Pinpoint the cell where the given text exists, returning its (x, y) midpoint coordinate. 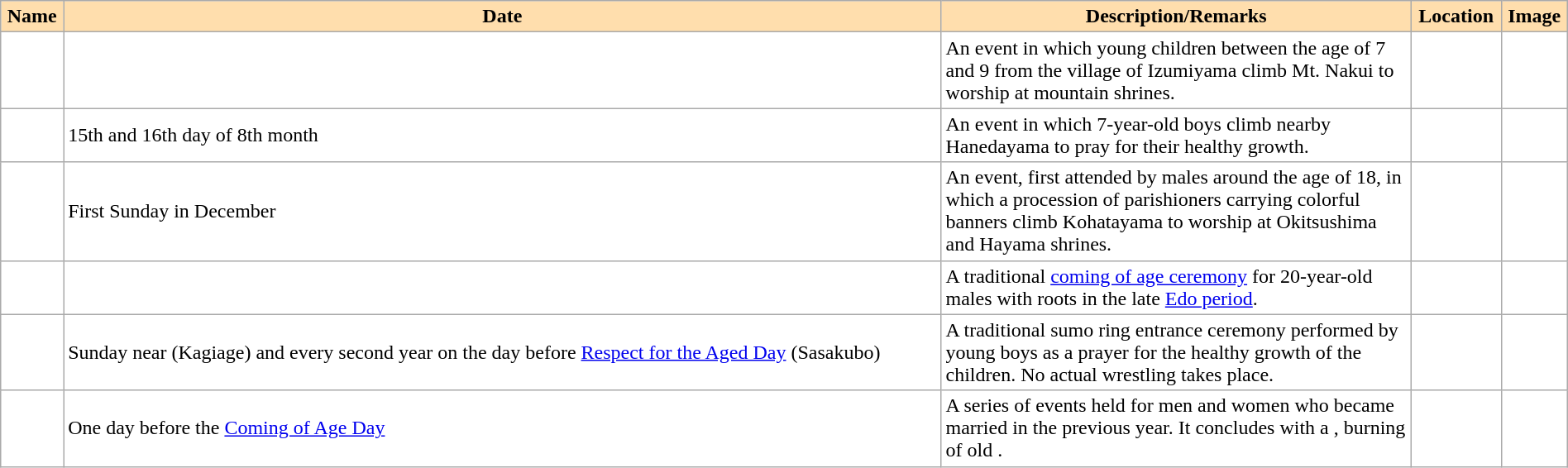
An event in which 7-year-old boys climb nearby Hanedayama to pray for their healthy growth. (1176, 136)
First Sunday in December (503, 212)
Date (503, 17)
15th and 16th day of 8th month (503, 136)
Sunday near (Kagiage) and every second year on the day before Respect for the Aged Day (Sasakubo) (503, 352)
A traditional coming of age ceremony for 20-year-old males with roots in the late Edo period. (1176, 288)
An event in which young children between the age of 7 and 9 from the village of Izumiyama climb Mt. Nakui to worship at mountain shrines. (1176, 70)
Name (32, 17)
Image (1534, 17)
A series of events held for men and women who became married in the previous year. It concludes with a , burning of old . (1176, 428)
Location (1456, 17)
Description/Remarks (1176, 17)
One day before the Coming of Age Day (503, 428)
